Capture the cell that displays the provided text and extract its [x, y] central coordinate. 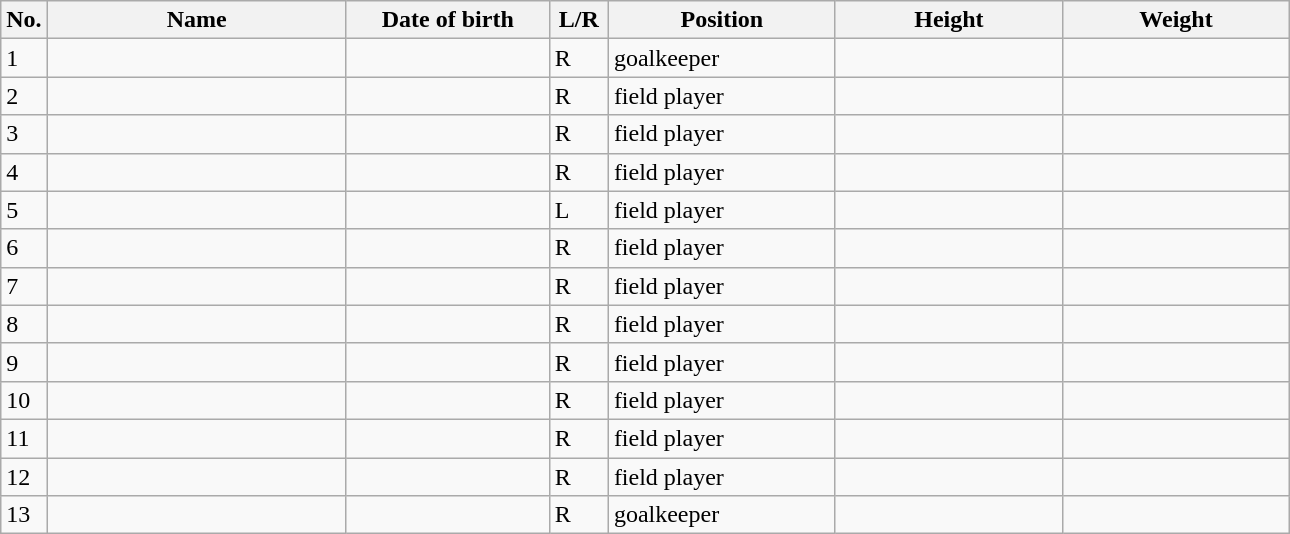
3 [24, 134]
9 [24, 362]
8 [24, 324]
Name [196, 20]
2 [24, 96]
6 [24, 248]
4 [24, 172]
5 [24, 210]
7 [24, 286]
L/R [578, 20]
13 [24, 515]
Weight [1176, 20]
1 [24, 58]
11 [24, 438]
Date of birth [448, 20]
Height [948, 20]
10 [24, 400]
No. [24, 20]
Position [722, 20]
12 [24, 477]
L [578, 210]
